For the text-containing cell, return its midpoint in (x, y) coordinate format. 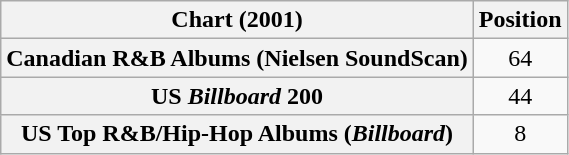
US Billboard 200 (238, 96)
44 (520, 96)
US Top R&B/Hip-Hop Albums (Billboard) (238, 134)
8 (520, 134)
64 (520, 58)
Chart (2001) (238, 20)
Canadian R&B Albums (Nielsen SoundScan) (238, 58)
Position (520, 20)
